From the cell containing the given text, extract its center point as (x, y) coordinate. 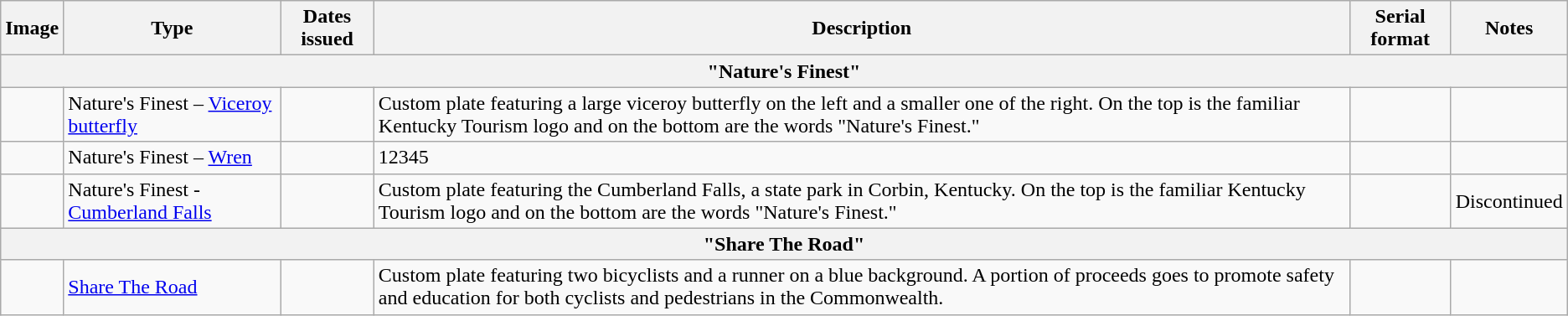
12345 (861, 158)
Dates issued (328, 28)
Nature's Finest - Cumberland Falls (173, 201)
"Nature's Finest" (784, 71)
Notes (1509, 28)
Image (32, 28)
Type (173, 28)
Description (861, 28)
Share The Road (173, 287)
Discontinued (1509, 201)
Nature's Finest – Viceroy butterfly (173, 114)
Nature's Finest – Wren (173, 158)
"Share The Road" (784, 244)
Serial format (1400, 28)
